Output the [x, y] coordinate of the center of the cell containing the given text.  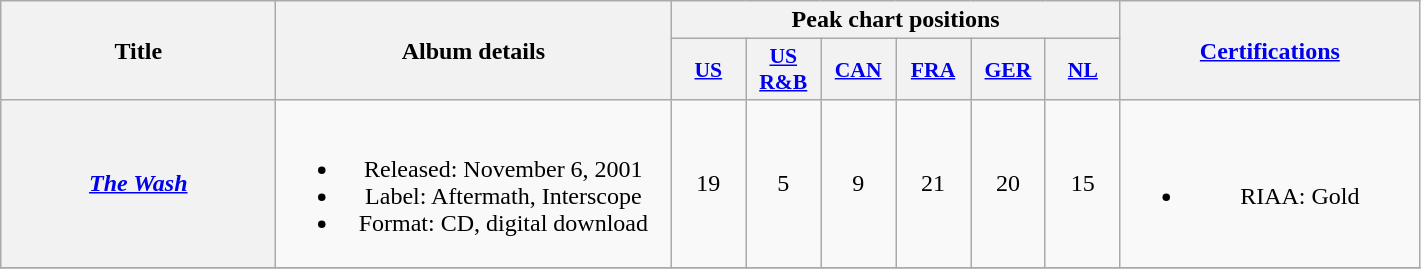
NL [1082, 70]
The Wash [138, 184]
FRA [934, 70]
RIAA: Gold [1270, 184]
9 [858, 184]
20 [1008, 184]
GER [1008, 70]
Title [138, 50]
15 [1082, 184]
21 [934, 184]
US [708, 70]
CAN [858, 70]
Certifications [1270, 50]
Released: November 6, 2001Label: Aftermath, InterscopeFormat: CD, digital download [474, 184]
19 [708, 184]
5 [784, 184]
Peak chart positions [896, 20]
Album details [474, 50]
USR&B [784, 70]
